Detect which cell encompasses the target text, then output its [X, Y] center coordinate. 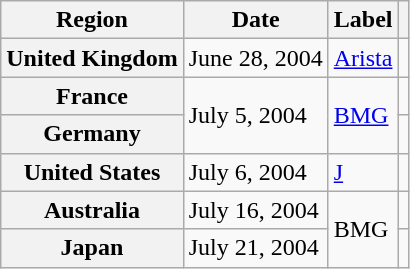
Region [92, 20]
Label [363, 20]
J [363, 172]
Date [256, 20]
Japan [92, 248]
Germany [92, 134]
July 21, 2004 [256, 248]
July 5, 2004 [256, 115]
Arista [363, 58]
Australia [92, 210]
United States [92, 172]
July 16, 2004 [256, 210]
United Kingdom [92, 58]
July 6, 2004 [256, 172]
June 28, 2004 [256, 58]
France [92, 96]
